Capture the cell that displays the provided text and extract its (x, y) central coordinate. 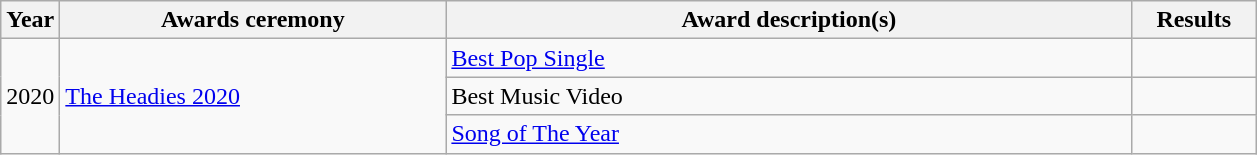
The Headies 2020 (253, 96)
Best Pop Single (789, 58)
Year (30, 20)
Best Music Video (789, 96)
Song of The Year (789, 134)
Award description(s) (789, 20)
Results (1194, 20)
2020 (30, 96)
Awards ceremony (253, 20)
